Output the (x, y) coordinate of the center of the cell containing the given text.  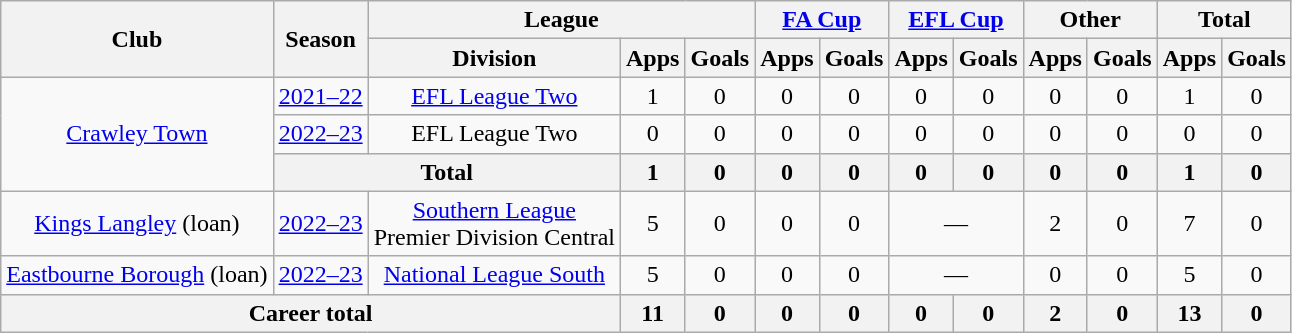
Career total (311, 313)
League (562, 20)
Division (494, 58)
Season (320, 39)
Crawley Town (137, 134)
2021–22 (320, 96)
Other (1090, 20)
Kings Langley (loan) (137, 224)
Southern LeaguePremier Division Central (494, 224)
Club (137, 39)
National League South (494, 275)
13 (1189, 313)
7 (1189, 224)
FA Cup (822, 20)
Eastbourne Borough (loan) (137, 275)
EFL Cup (956, 20)
11 (653, 313)
